From the cell containing the given text, extract its center point as (x, y) coordinate. 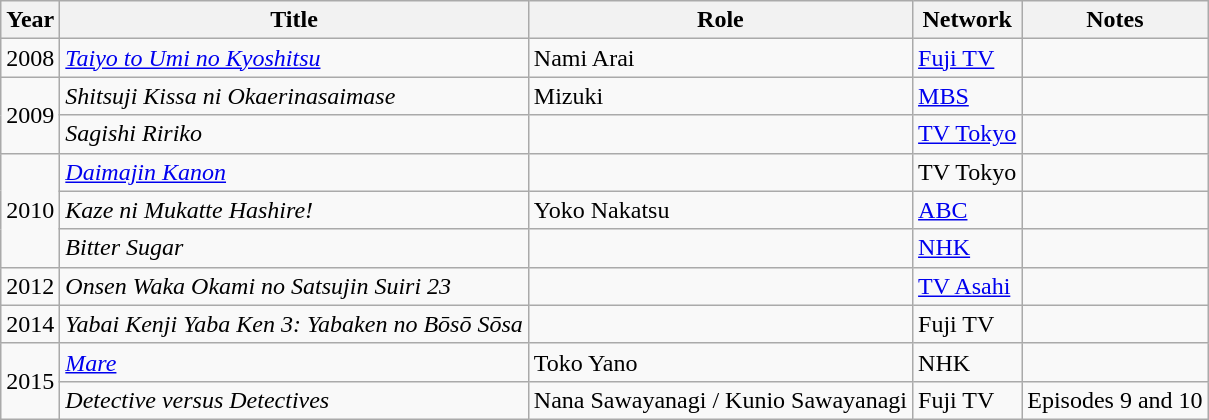
Episodes 9 and 10 (1115, 400)
2009 (30, 115)
Detective versus Detectives (294, 400)
Sagishi Ririko (294, 134)
Daimajin Kanon (294, 172)
Bitter Sugar (294, 248)
2012 (30, 286)
Network (968, 20)
2008 (30, 58)
Kaze ni Mukatte Hashire! (294, 210)
2010 (30, 210)
MBS (968, 96)
Mare (294, 362)
Onsen Waka Okami no Satsujin Suiri 23 (294, 286)
Title (294, 20)
ABC (968, 210)
Toko Yano (720, 362)
TV Asahi (968, 286)
Notes (1115, 20)
Yoko Nakatsu (720, 210)
Role (720, 20)
Mizuki (720, 96)
2014 (30, 324)
2015 (30, 381)
Taiyo to Umi no Kyoshitsu (294, 58)
Nana Sawayanagi / Kunio Sawayanagi (720, 400)
Shitsuji Kissa ni Okaerinasaimase (294, 96)
Nami Arai (720, 58)
Yabai Kenji Yaba Ken 3: Yabaken no Bōsō Sōsa (294, 324)
Year (30, 20)
